Find where the given text appears and provide that cell's center as [X, Y] coordinate. 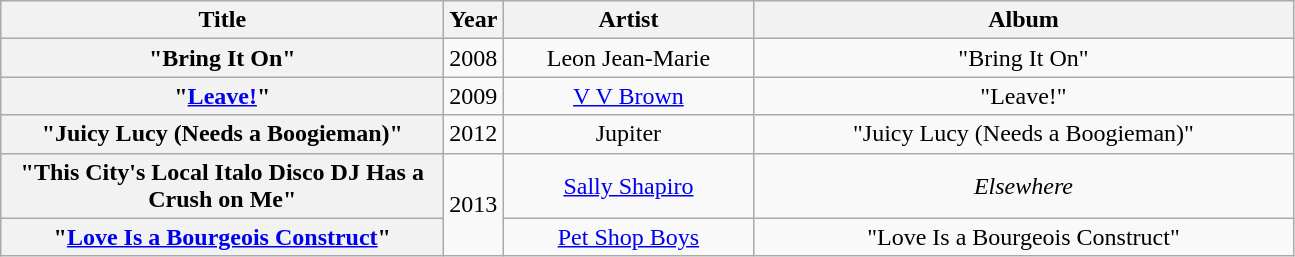
Artist [628, 20]
Jupiter [628, 134]
Year [474, 20]
V V Brown [628, 96]
Album [1024, 20]
Leon Jean-Marie [628, 58]
Sally Shapiro [628, 186]
Elsewhere [1024, 186]
Title [222, 20]
2013 [474, 204]
Pet Shop Boys [628, 237]
2009 [474, 96]
2008 [474, 58]
2012 [474, 134]
"This City's Local Italo Disco DJ Has a Crush on Me" [222, 186]
